Provide the (x, y) coordinate of the cell's center where the given text is located.  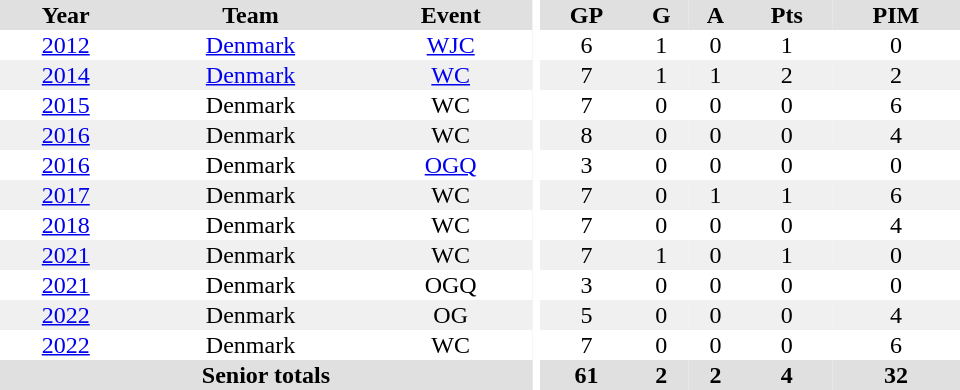
G (661, 15)
OG (450, 315)
8 (587, 135)
2012 (66, 45)
PIM (896, 15)
Event (450, 15)
Pts (787, 15)
WJC (450, 45)
2014 (66, 75)
2017 (66, 195)
32 (896, 375)
GP (587, 15)
2015 (66, 105)
61 (587, 375)
2018 (66, 225)
Team (250, 15)
Year (66, 15)
Senior totals (266, 375)
A (715, 15)
5 (587, 315)
